Detect which cell encompasses the target text, then output its (x, y) center coordinate. 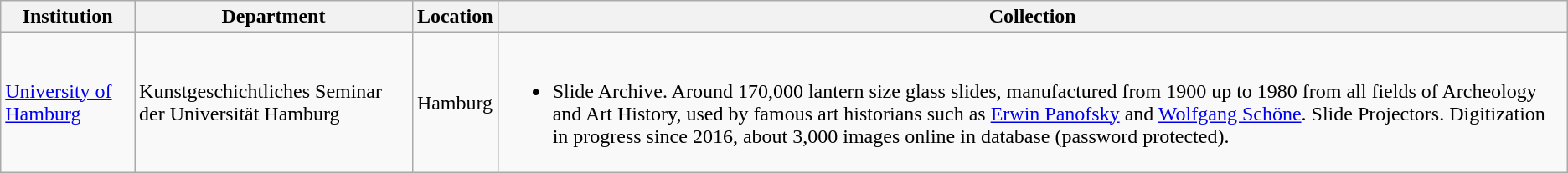
Hamburg (455, 102)
University of Hamburg (68, 102)
Department (274, 17)
Location (455, 17)
Kunstgeschichtliches Seminar der Universität Hamburg (274, 102)
Institution (68, 17)
Collection (1032, 17)
